Find where the given text appears and provide that cell's center as (x, y) coordinate. 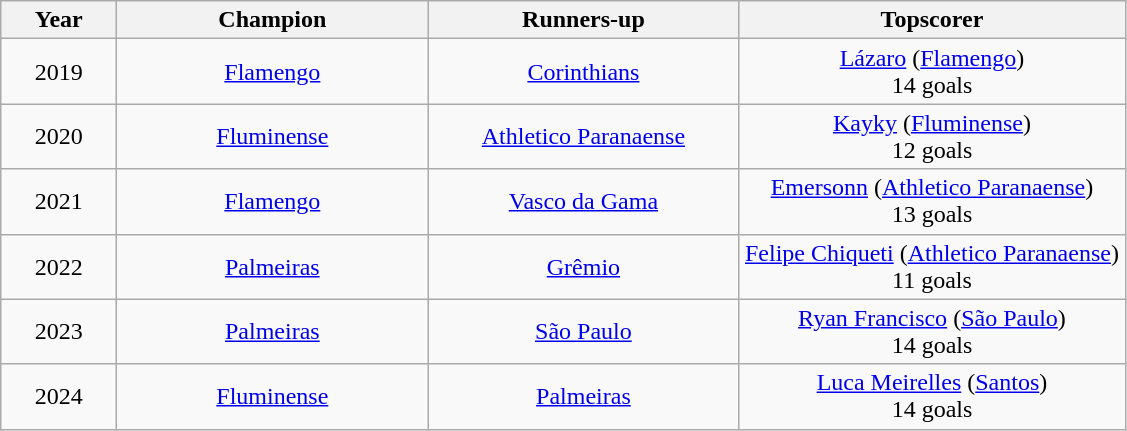
2024 (59, 396)
Runners-up (584, 20)
Athletico Paranaense (584, 136)
Vasco da Gama (584, 202)
Champion (272, 20)
Topscorer (932, 20)
2022 (59, 266)
Year (59, 20)
2020 (59, 136)
2019 (59, 72)
Kayky (Fluminense)12 goals (932, 136)
2023 (59, 332)
Lázaro (Flamengo)14 goals (932, 72)
Felipe Chiqueti (Athletico Paranaense)11 goals (932, 266)
2021 (59, 202)
São Paulo (584, 332)
Emersonn (Athletico Paranaense)13 goals (932, 202)
Ryan Francisco (São Paulo)14 goals (932, 332)
Luca Meirelles (Santos)14 goals (932, 396)
Corinthians (584, 72)
Grêmio (584, 266)
